Identify which cell holds the provided text, then report its [X, Y] central coordinate. 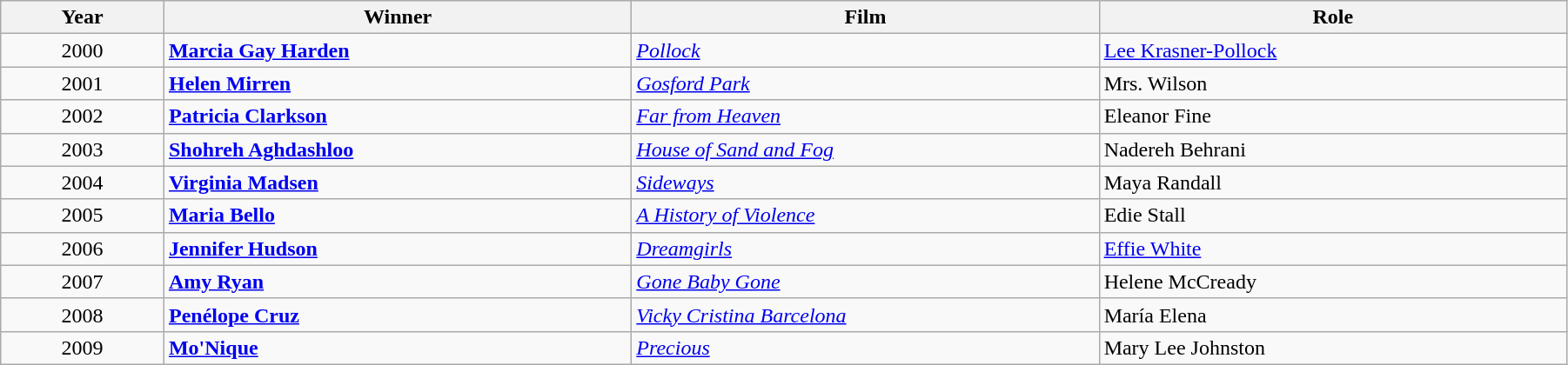
Helen Mirren [397, 83]
2001 [83, 83]
2000 [83, 50]
Dreamgirls [865, 249]
Pollock [865, 50]
Gone Baby Gone [865, 282]
2007 [83, 282]
Jennifer Hudson [397, 249]
Gosford Park [865, 83]
Nadereh Behrani [1333, 149]
House of Sand and Fog [865, 149]
2004 [83, 182]
Shohreh Aghdashloo [397, 149]
Marcia Gay Harden [397, 50]
Virginia Madsen [397, 182]
2002 [83, 116]
2008 [83, 315]
2006 [83, 249]
Helene McCready [1333, 282]
Far from Heaven [865, 116]
Patricia Clarkson [397, 116]
2003 [83, 149]
Mrs. Wilson [1333, 83]
2005 [83, 216]
Mary Lee Johnston [1333, 348]
Precious [865, 348]
Lee Krasner-Pollock [1333, 50]
Effie White [1333, 249]
Maya Randall [1333, 182]
A History of Violence [865, 216]
Eleanor Fine [1333, 116]
Mo'Nique [397, 348]
Penélope Cruz [397, 315]
Sideways [865, 182]
Winner [397, 17]
Amy Ryan [397, 282]
María Elena [1333, 315]
Vicky Cristina Barcelona [865, 315]
Film [865, 17]
Role [1333, 17]
Maria Bello [397, 216]
Edie Stall [1333, 216]
2009 [83, 348]
Year [83, 17]
